From the cell containing the given text, extract its center point as (x, y) coordinate. 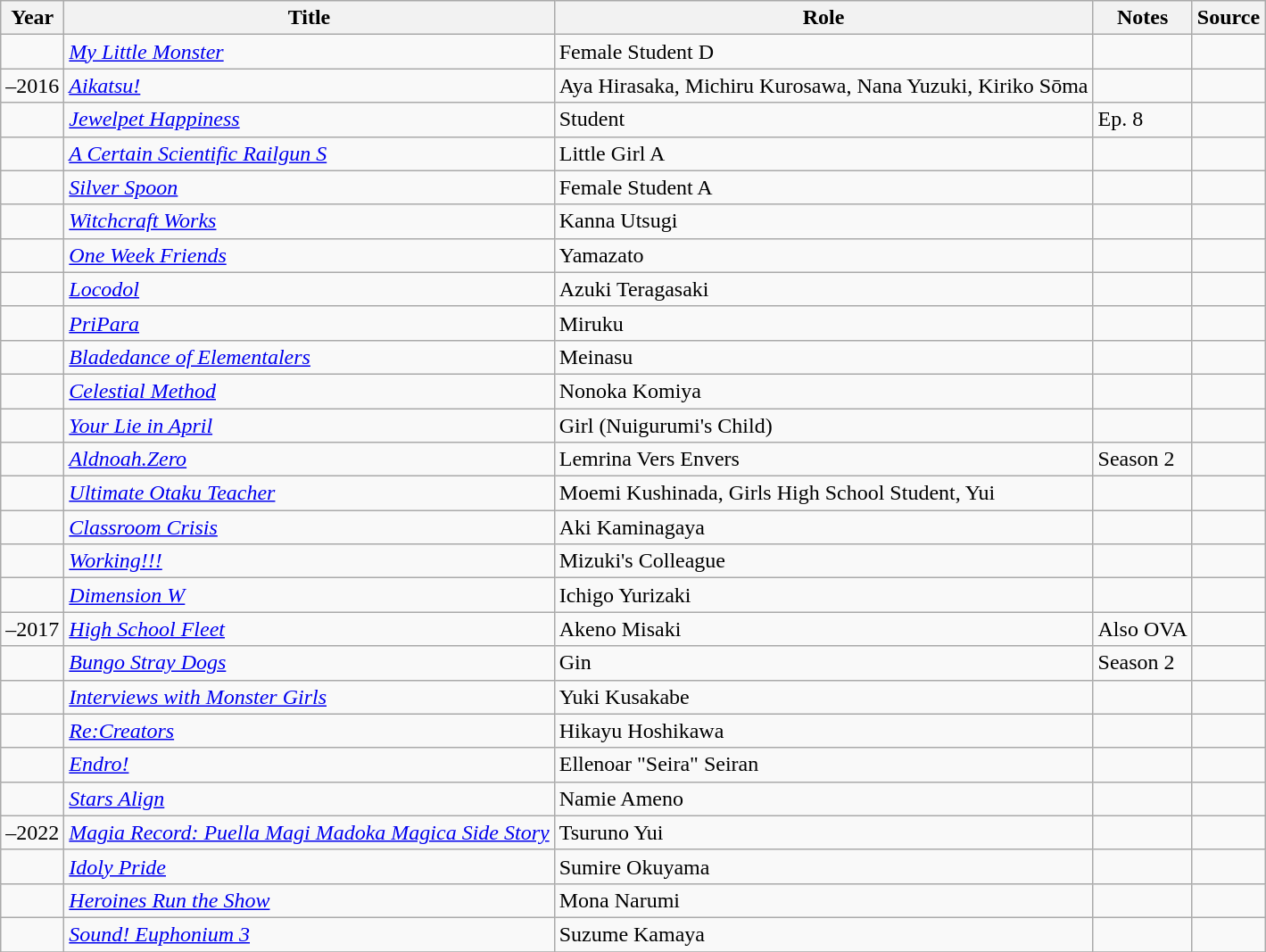
Role (823, 18)
Student (823, 120)
Year (32, 18)
Heroines Run the Show (309, 900)
A Certain Scientific Railgun S (309, 153)
–2016 (32, 86)
–2022 (32, 832)
Female Student D (823, 52)
Classroom Crisis (309, 527)
Endro! (309, 765)
Female Student A (823, 187)
Nonoka Komiya (823, 391)
Ep. 8 (1142, 120)
Aikatsu! (309, 86)
Yuki Kusakabe (823, 697)
Yamazato (823, 255)
Re:Creators (309, 731)
Notes (1142, 18)
One Week Friends (309, 255)
Little Girl A (823, 153)
Witchcraft Works (309, 221)
Meinasu (823, 357)
Miruku (823, 323)
Moemi Kushinada, Girls High School Student, Yui (823, 493)
–2017 (32, 629)
High School Fleet (309, 629)
Aya Hirasaka, Michiru Kurosawa, Nana Yuzuki, Kiriko Sōma (823, 86)
Azuki Teragasaki (823, 289)
Ultimate Otaku Teacher (309, 493)
Lemrina Vers Envers (823, 459)
Also OVA (1142, 629)
Source (1228, 18)
Magia Record: Puella Magi Madoka Magica Side Story (309, 832)
Ichigo Yurizaki (823, 595)
Mizuki's Colleague (823, 561)
Aki Kaminagaya (823, 527)
Girl (Nuigurumi's Child) (823, 426)
Silver Spoon (309, 187)
Aldnoah.Zero (309, 459)
Celestial Method (309, 391)
Bungo Stray Dogs (309, 663)
Locodol (309, 289)
Dimension W (309, 595)
Gin (823, 663)
Bladedance of Elementalers (309, 357)
Akeno Misaki (823, 629)
Mona Narumi (823, 900)
Sound! Euphonium 3 (309, 934)
Kanna Utsugi (823, 221)
Suzume Kamaya (823, 934)
Interviews with Monster Girls (309, 697)
Tsuruno Yui (823, 832)
Idoly Pride (309, 866)
Jewelpet Happiness (309, 120)
PriPara (309, 323)
Namie Ameno (823, 799)
My Little Monster (309, 52)
Title (309, 18)
Sumire Okuyama (823, 866)
Stars Align (309, 799)
Your Lie in April (309, 426)
Working!!! (309, 561)
Ellenoar "Seira" Seiran (823, 765)
Hikayu Hoshikawa (823, 731)
